Capture the cell that displays the provided text and extract its (X, Y) central coordinate. 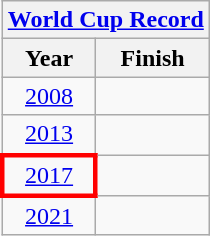
2021 (49, 216)
Finish (152, 58)
2008 (49, 96)
World Cup Record (106, 20)
2013 (49, 135)
Year (49, 58)
2017 (49, 174)
